From the cell containing the given text, extract its center point as (x, y) coordinate. 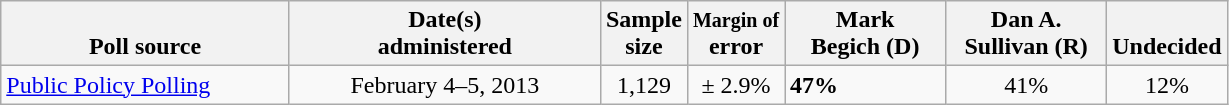
Samplesize (644, 34)
Poll source (146, 34)
February 4–5, 2013 (444, 85)
Date(s)administered (444, 34)
1,129 (644, 85)
MarkBegich (D) (866, 34)
41% (1026, 85)
12% (1167, 85)
47% (866, 85)
Public Policy Polling (146, 85)
Undecided (1167, 34)
± 2.9% (736, 85)
Margin oferror (736, 34)
Dan A.Sullivan (R) (1026, 34)
